Pinpoint the cell where the given text exists, returning its [X, Y] midpoint coordinate. 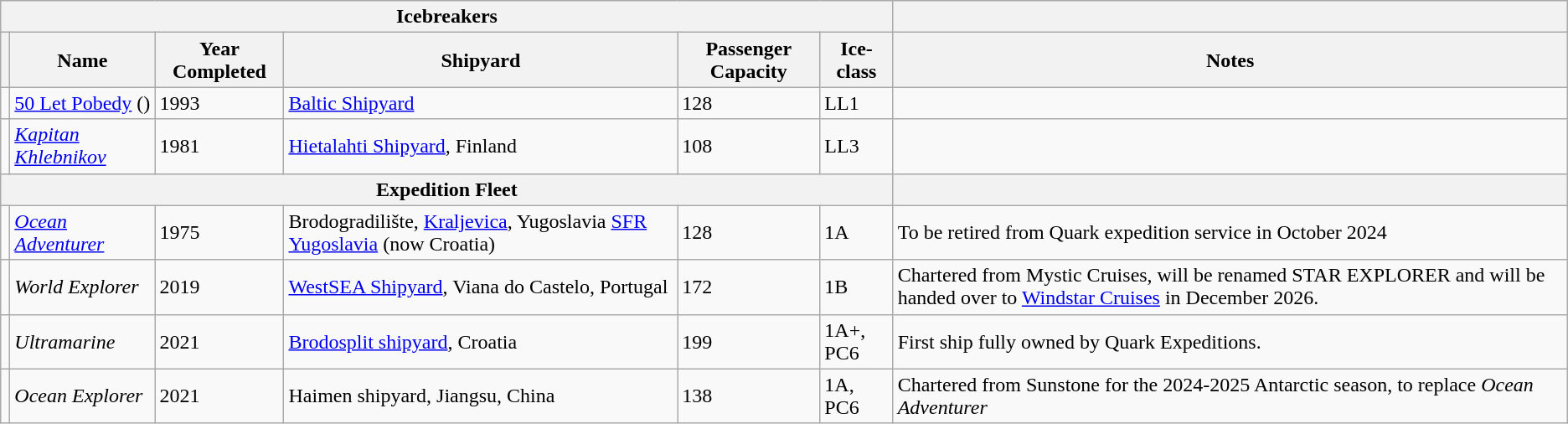
Brodogradilište, Kraljevica, Yugoslavia SFR Yugoslavia (now Croatia) [481, 233]
Passenger Capacity [749, 60]
World Explorer [82, 287]
1993 [219, 103]
Ocean Adventurer [82, 233]
Hietalahti Shipyard, Finland [481, 146]
1A [856, 233]
LL1 [856, 103]
First ship fully owned by Quark Expeditions. [1230, 342]
Shipyard [481, 60]
1A, PC6 [856, 396]
Ultramarine [82, 342]
Ocean Explorer [82, 396]
1975 [219, 233]
1A+, PC6 [856, 342]
WestSEA Shipyard, Viana do Castelo, Portugal [481, 287]
50 Let Pobedy () [82, 103]
Brodosplit shipyard, Croatia [481, 342]
199 [749, 342]
Expedition Fleet [447, 189]
172 [749, 287]
Chartered from Sunstone for the 2024-2025 Antarctic season, to replace Ocean Adventurer [1230, 396]
Name [82, 60]
Ice-class [856, 60]
108 [749, 146]
138 [749, 396]
Notes [1230, 60]
Haimen shipyard, Jiangsu, China [481, 396]
2019 [219, 287]
Kapitan Khlebnikov [82, 146]
Year Completed [219, 60]
1981 [219, 146]
1B [856, 287]
LL3 [856, 146]
Icebreakers [447, 17]
Chartered from Mystic Cruises, will be renamed STAR EXPLORER and will be handed over to Windstar Cruises in December 2026. [1230, 287]
Baltic Shipyard [481, 103]
To be retired from Quark expedition service in October 2024 [1230, 233]
